Return the [x, y] coordinate for the center point of the cell that contains the specified text.  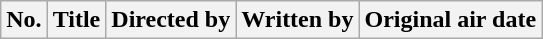
Directed by [171, 20]
Original air date [450, 20]
No. [24, 20]
Written by [298, 20]
Title [76, 20]
